Pinpoint the cell where the given text exists, returning its (x, y) midpoint coordinate. 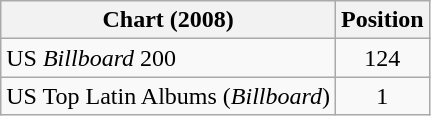
Position (382, 20)
124 (382, 58)
US Top Latin Albums (Billboard) (168, 96)
Chart (2008) (168, 20)
1 (382, 96)
US Billboard 200 (168, 58)
